Extract the (x, y) coordinate from the center of the cell holding the provided text.  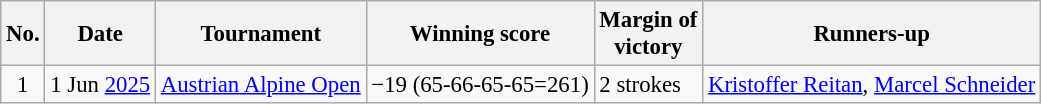
Margin ofvictory (648, 34)
Tournament (260, 34)
−19 (65-66-65-65=261) (480, 85)
Runners-up (872, 34)
2 strokes (648, 85)
Date (100, 34)
Austrian Alpine Open (260, 85)
No. (23, 34)
1 Jun 2025 (100, 85)
Winning score (480, 34)
Kristoffer Reitan, Marcel Schneider (872, 85)
1 (23, 85)
